Extract the [X, Y] coordinate from the center of the cell holding the provided text.  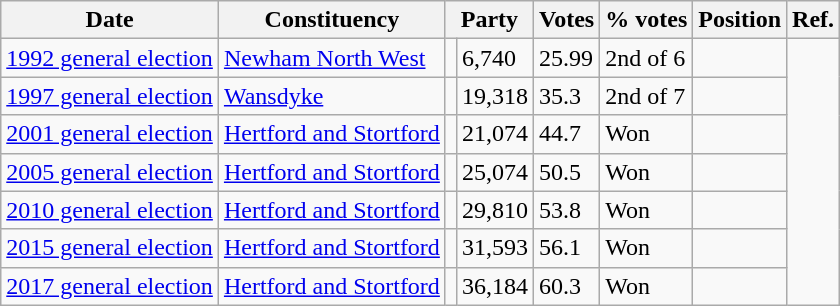
2nd of 6 [646, 58]
Wansdyke [332, 96]
Position [740, 20]
% votes [646, 20]
25.99 [567, 58]
2015 general election [110, 248]
2017 general election [110, 286]
Constituency [332, 20]
31,593 [494, 248]
Date [110, 20]
2010 general election [110, 210]
2005 general election [110, 172]
53.8 [567, 210]
1992 general election [110, 58]
36,184 [494, 286]
35.3 [567, 96]
Party [489, 20]
25,074 [494, 172]
2nd of 7 [646, 96]
Newham North West [332, 58]
1997 general election [110, 96]
60.3 [567, 286]
Votes [567, 20]
6,740 [494, 58]
21,074 [494, 134]
44.7 [567, 134]
29,810 [494, 210]
56.1 [567, 248]
50.5 [567, 172]
2001 general election [110, 134]
19,318 [494, 96]
Ref. [814, 20]
